Identify which cell holds the provided text, then report its (X, Y) central coordinate. 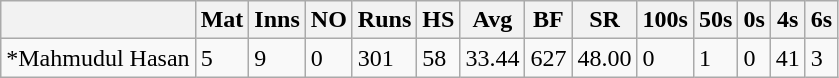
5 (222, 58)
627 (548, 58)
HS (438, 20)
33.44 (492, 58)
48.00 (604, 58)
3 (821, 58)
58 (438, 58)
BF (548, 20)
41 (788, 58)
50s (715, 20)
Runs (384, 20)
Mat (222, 20)
SR (604, 20)
6s (821, 20)
1 (715, 58)
0s (754, 20)
Inns (277, 20)
100s (665, 20)
Avg (492, 20)
NO (328, 20)
301 (384, 58)
4s (788, 20)
*Mahmudul Hasan (98, 58)
9 (277, 58)
